Output the [x, y] coordinate of the center of the cell containing the given text.  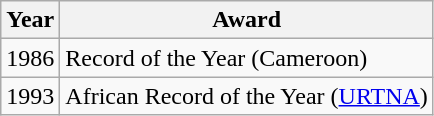
1986 [30, 58]
Record of the Year (Cameroon) [247, 58]
Award [247, 20]
Year [30, 20]
1993 [30, 96]
African Record of the Year (URTNA) [247, 96]
